Return the [x, y] coordinate for the center point of the cell that contains the specified text.  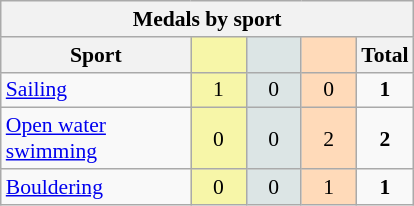
Medals by sport [208, 19]
Open water swimming [96, 138]
Sport [96, 55]
Total [384, 55]
Bouldering [96, 187]
Sailing [96, 90]
